Capture the cell that displays the provided text and extract its [x, y] central coordinate. 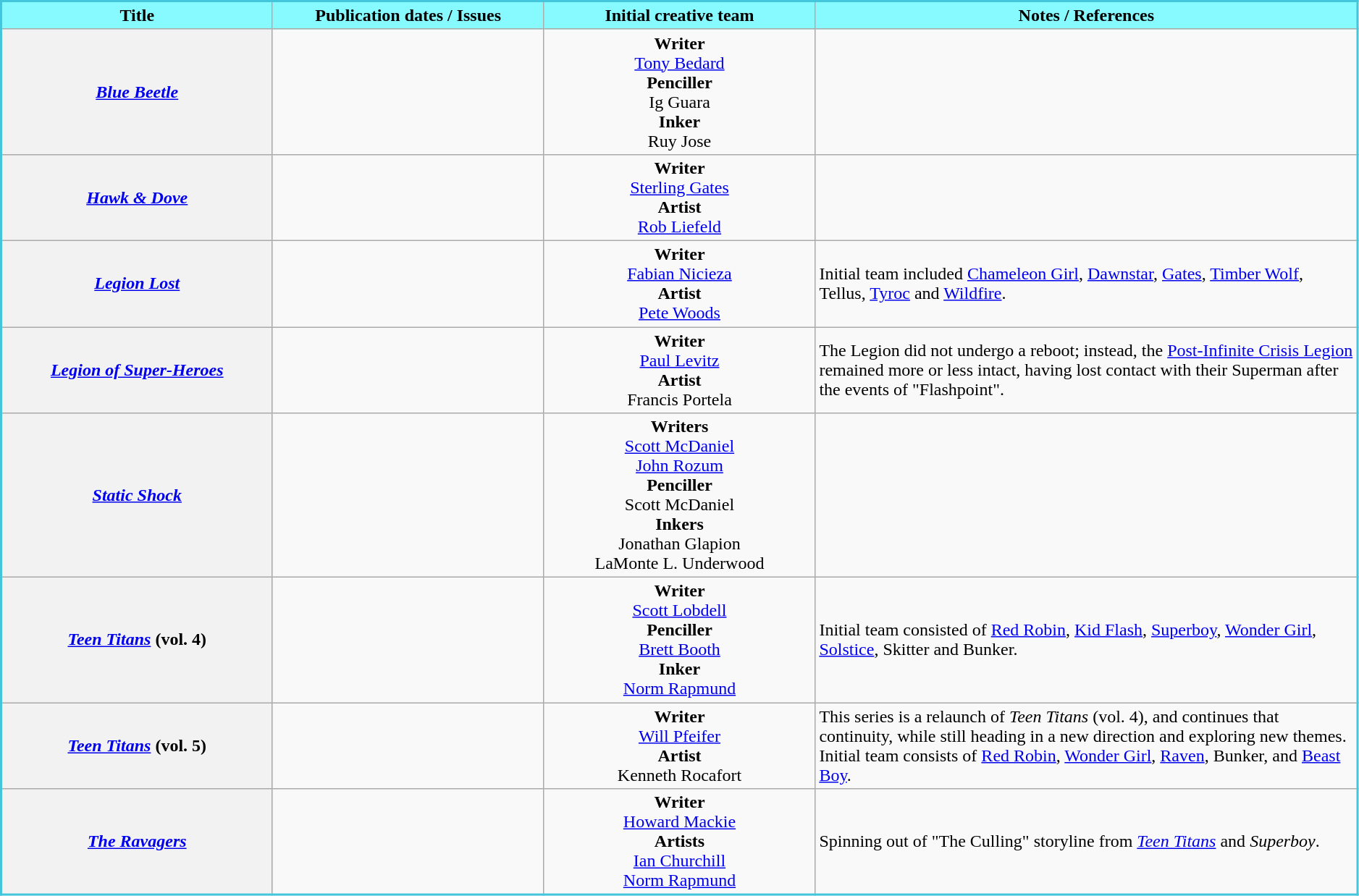
Initial team included Chameleon Girl, Dawnstar, Gates, Timber Wolf, Tellus, Tyroc and Wildfire. [1087, 284]
Spinning out of "The Culling" storyline from Teen Titans and Superboy. [1087, 842]
WritersScott McDanielJohn RozumPencillerScott McDanielInkersJonathan GlapionLaMonte L. Underwood [679, 495]
Static Shock [138, 495]
Publication dates / Issues [408, 16]
Legion of Super-Heroes [138, 371]
Initial team consisted of Red Robin, Kid Flash, Superboy, Wonder Girl, Solstice, Skitter and Bunker. [1087, 640]
The Ravagers [138, 842]
Notes / References [1087, 16]
Title [138, 16]
Teen Titans (vol. 4) [138, 640]
WriterTony BedardPencillerIg GuaraInkerRuy Jose [679, 91]
WriterSterling GatesArtistRob Liefeld [679, 197]
Hawk & Dove [138, 197]
Blue Beetle [138, 91]
WriterFabian NiciezaArtistPete Woods [679, 284]
WriterHoward MackieArtistsIan ChurchillNorm Rapmund [679, 842]
Teen Titans (vol. 5) [138, 745]
WriterPaul LevitzArtistFrancis Portela [679, 371]
WriterScott LobdellPencillerBrett BoothInkerNorm Rapmund [679, 640]
Legion Lost [138, 284]
Initial creative team [679, 16]
WriterWill PfeiferArtistKenneth Rocafort [679, 745]
